Provide the (x, y) coordinate of the cell's center where the given text is located.  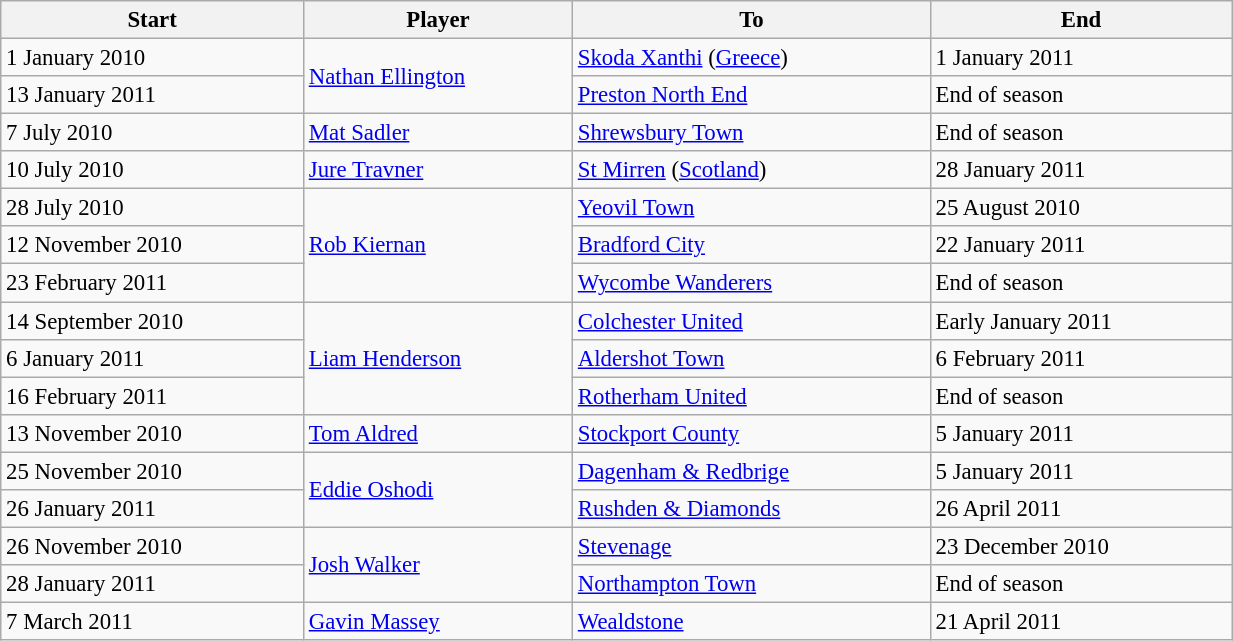
13 November 2010 (152, 433)
26 January 2011 (152, 509)
Colchester United (752, 321)
26 November 2010 (152, 546)
Northampton Town (752, 584)
Wycombe Wanderers (752, 283)
Jure Travner (438, 170)
Tom Aldred (438, 433)
13 January 2011 (152, 95)
Aldershot Town (752, 358)
22 January 2011 (1080, 245)
14 September 2010 (152, 321)
Preston North End (752, 95)
10 July 2010 (152, 170)
Yeovil Town (752, 208)
7 March 2011 (152, 621)
6 January 2011 (152, 358)
6 February 2011 (1080, 358)
7 July 2010 (152, 133)
Shrewsbury Town (752, 133)
St Mirren (Scotland) (752, 170)
Mat Sadler (438, 133)
Gavin Massey (438, 621)
Rob Kiernan (438, 246)
25 August 2010 (1080, 208)
Skoda Xanthi (Greece) (752, 58)
1 January 2010 (152, 58)
28 July 2010 (152, 208)
Liam Henderson (438, 358)
23 December 2010 (1080, 546)
Stevenage (752, 546)
Stockport County (752, 433)
Start (152, 20)
To (752, 20)
26 April 2011 (1080, 509)
Eddie Oshodi (438, 490)
25 November 2010 (152, 471)
Josh Walker (438, 564)
Bradford City (752, 245)
12 November 2010 (152, 245)
Rotherham United (752, 396)
16 February 2011 (152, 396)
Wealdstone (752, 621)
23 February 2011 (152, 283)
End (1080, 20)
Early January 2011 (1080, 321)
Dagenham & Redbrige (752, 471)
Player (438, 20)
Nathan Ellington (438, 76)
Rushden & Diamonds (752, 509)
21 April 2011 (1080, 621)
1 January 2011 (1080, 58)
